Return [x, y] of the center of cell containing provided text 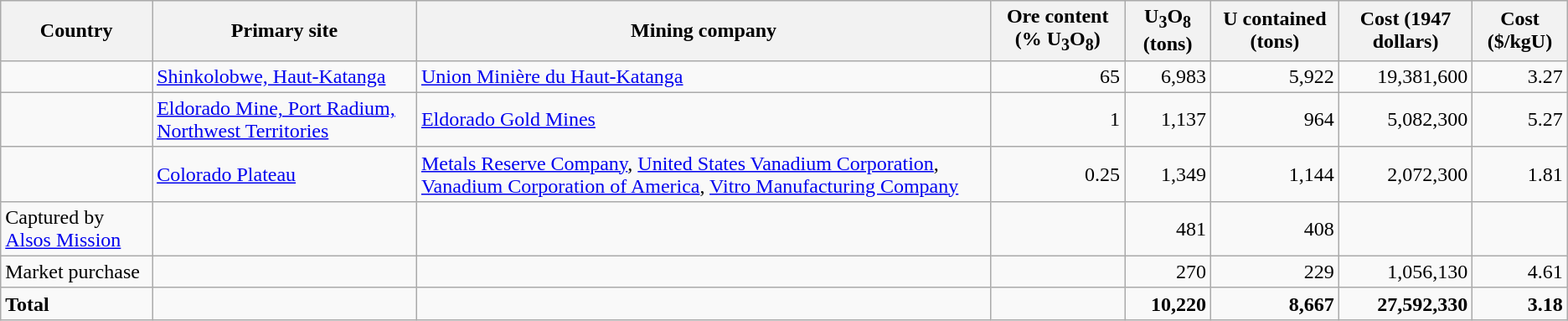
5.27 [1519, 119]
U3O8 (tons) [1168, 30]
Shinkolobwe, Haut-Katanga [285, 76]
Primary site [285, 30]
Cost (1947 dollars) [1406, 30]
229 [1275, 272]
3.27 [1519, 76]
1,056,130 [1406, 272]
964 [1275, 119]
Colorado Plateau [285, 174]
1,144 [1275, 174]
270 [1168, 272]
Mining company [704, 30]
0.25 [1058, 174]
Total [77, 303]
Ore content (% U3O8) [1058, 30]
U contained (tons) [1275, 30]
1,349 [1168, 174]
65 [1058, 76]
1.81 [1519, 174]
Eldorado Gold Mines [704, 119]
Country [77, 30]
3.18 [1519, 303]
Captured by Alsos Mission [77, 228]
6,983 [1168, 76]
408 [1275, 228]
1,137 [1168, 119]
5,922 [1275, 76]
27,592,330 [1406, 303]
Union Minière du Haut-Katanga [704, 76]
Metals Reserve Company, United States Vanadium Corporation, Vanadium Corporation of America, Vitro Manufacturing Company [704, 174]
19,381,600 [1406, 76]
4.61 [1519, 272]
10,220 [1168, 303]
Eldorado Mine, Port Radium, Northwest Territories [285, 119]
8,667 [1275, 303]
Cost ($/kgU) [1519, 30]
5,082,300 [1406, 119]
2,072,300 [1406, 174]
481 [1168, 228]
Market purchase [77, 272]
1 [1058, 119]
